Output the [x, y] coordinate of the center of the cell containing the given text.  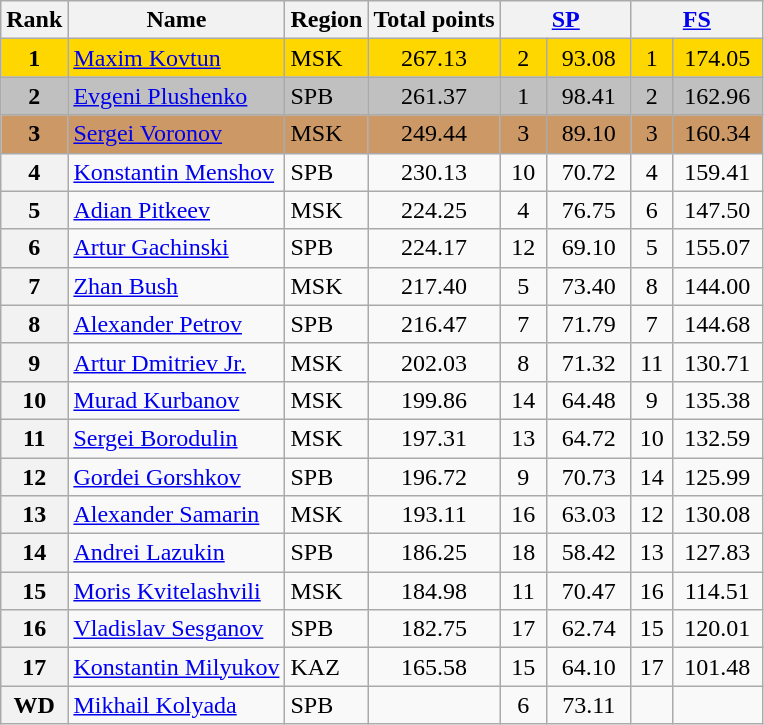
217.40 [434, 286]
KAZ [326, 667]
101.48 [717, 667]
182.75 [434, 629]
Moris Kvitelashvili [176, 591]
76.75 [588, 210]
63.03 [588, 515]
135.38 [717, 400]
70.47 [588, 591]
159.41 [717, 172]
165.58 [434, 667]
114.51 [717, 591]
18 [523, 553]
199.86 [434, 400]
WD [34, 705]
Alexander Petrov [176, 324]
Murad Kurbanov [176, 400]
147.50 [717, 210]
Konstantin Milyukov [176, 667]
186.25 [434, 553]
230.13 [434, 172]
Sergei Voronov [176, 134]
73.40 [588, 286]
125.99 [717, 477]
FS [696, 20]
Name [176, 20]
160.34 [717, 134]
196.72 [434, 477]
202.03 [434, 362]
93.08 [588, 58]
130.71 [717, 362]
249.44 [434, 134]
Gordei Gorshkov [176, 477]
162.96 [717, 96]
224.25 [434, 210]
155.07 [717, 248]
130.08 [717, 515]
144.68 [717, 324]
71.79 [588, 324]
70.73 [588, 477]
261.37 [434, 96]
SP [566, 20]
Artur Dmitriev Jr. [176, 362]
267.13 [434, 58]
Andrei Lazukin [176, 553]
Artur Gachinski [176, 248]
184.98 [434, 591]
193.11 [434, 515]
98.41 [588, 96]
Vladislav Sesganov [176, 629]
Adian Pitkeev [176, 210]
70.72 [588, 172]
127.83 [717, 553]
89.10 [588, 134]
224.17 [434, 248]
174.05 [717, 58]
71.32 [588, 362]
Konstantin Menshov [176, 172]
73.11 [588, 705]
69.10 [588, 248]
Region [326, 20]
Alexander Samarin [176, 515]
Mikhail Kolyada [176, 705]
64.72 [588, 438]
64.48 [588, 400]
Total points [434, 20]
Maxim Kovtun [176, 58]
197.31 [434, 438]
Evgeni Plushenko [176, 96]
62.74 [588, 629]
216.47 [434, 324]
120.01 [717, 629]
64.10 [588, 667]
132.59 [717, 438]
Sergei Borodulin [176, 438]
58.42 [588, 553]
Zhan Bush [176, 286]
Rank [34, 20]
144.00 [717, 286]
